Detect which cell encompasses the target text, then output its (x, y) center coordinate. 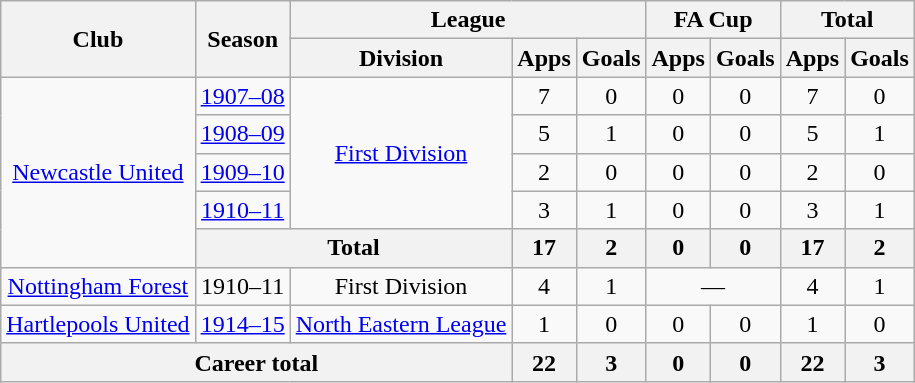
1909–10 (242, 172)
League (468, 20)
Division (401, 58)
1908–09 (242, 134)
1914–15 (242, 324)
Club (98, 39)
Career total (256, 362)
North Eastern League (401, 324)
Season (242, 39)
Nottingham Forest (98, 286)
Newcastle United (98, 172)
Hartlepools United (98, 324)
FA Cup (713, 20)
1907–08 (242, 96)
― (713, 286)
